From the cell containing the given text, extract its center point as [x, y] coordinate. 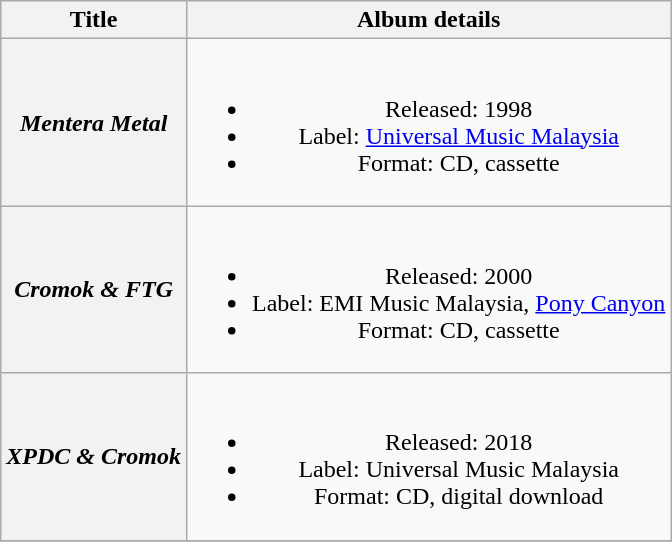
Album details [429, 20]
Mentera Metal [94, 122]
Released: 1998Label: Universal Music MalaysiaFormat: CD, cassette [429, 122]
Title [94, 20]
XPDC & Cromok [94, 456]
Released: 2018Label: Universal Music MalaysiaFormat: CD, digital download [429, 456]
Cromok & FTG [94, 290]
Released: 2000Label: EMI Music Malaysia, Pony CanyonFormat: CD, cassette [429, 290]
